Provide the [x, y] coordinate of the cell's center where the given text is located.  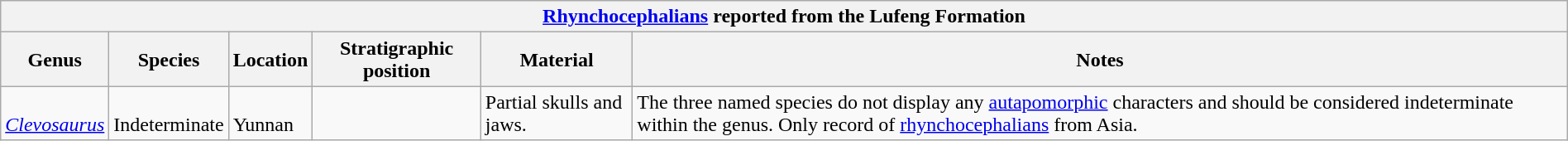
Material [557, 60]
Notes [1100, 60]
Genus [55, 60]
Location [270, 60]
Indeterminate [169, 113]
Clevosaurus [55, 113]
Yunnan [270, 113]
Rhynchocephalians reported from the Lufeng Formation [784, 17]
Species [169, 60]
Stratigraphic position [397, 60]
Partial skulls and jaws. [557, 113]
